Pinpoint the cell where the given text exists, returning its (X, Y) midpoint coordinate. 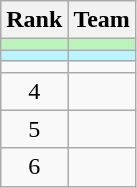
Rank (34, 20)
6 (34, 167)
Team (102, 20)
5 (34, 129)
4 (34, 91)
